Identify which cell holds the provided text, then report its [X, Y] central coordinate. 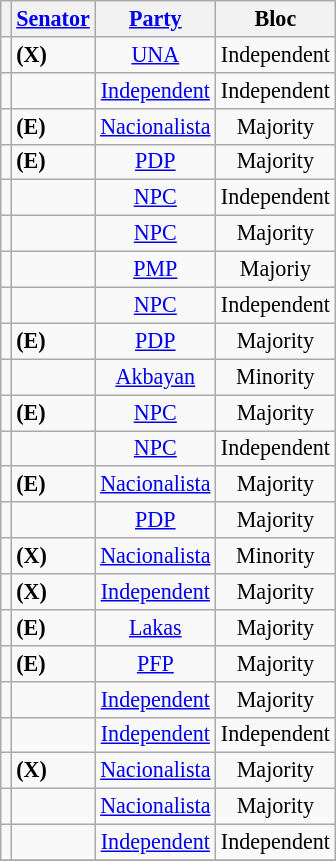
Akbayan [156, 377]
PMP [156, 269]
Lakas [156, 627]
UNA [156, 54]
PFP [156, 663]
Senator [53, 18]
Majoriy [276, 269]
Party [156, 18]
Bloc [276, 18]
